Pinpoint the cell where the given text exists, returning its [x, y] midpoint coordinate. 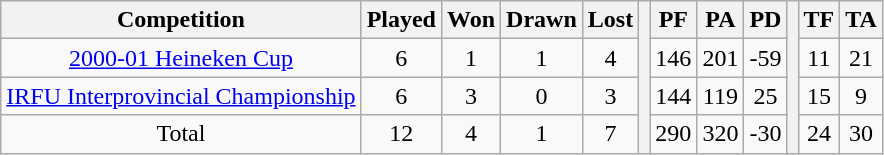
Competition [181, 20]
PD [766, 20]
146 [674, 58]
320 [720, 134]
Lost [610, 20]
TA [862, 20]
119 [720, 96]
21 [862, 58]
-59 [766, 58]
9 [862, 96]
201 [720, 58]
11 [819, 58]
290 [674, 134]
Total [181, 134]
IRFU Interprovincial Championship [181, 96]
15 [819, 96]
144 [674, 96]
Won [470, 20]
7 [610, 134]
-30 [766, 134]
2000-01 Heineken Cup [181, 58]
12 [401, 134]
30 [862, 134]
PA [720, 20]
Played [401, 20]
Drawn [542, 20]
0 [542, 96]
PF [674, 20]
25 [766, 96]
TF [819, 20]
24 [819, 134]
